Output the (x, y) coordinate of the center of the cell containing the given text.  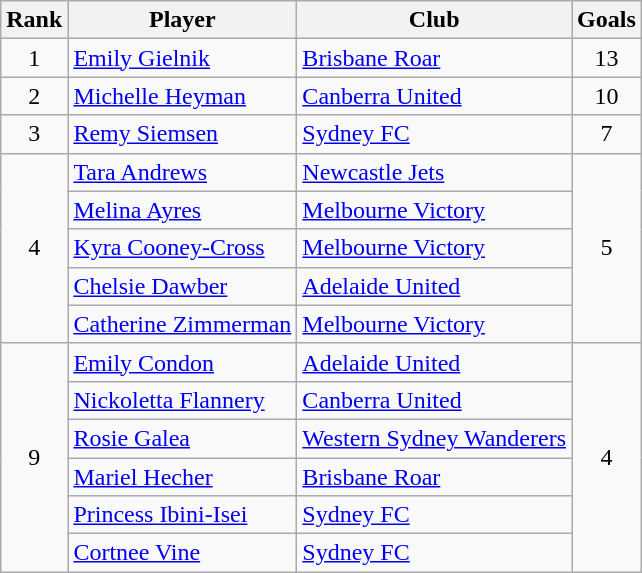
Kyra Cooney-Cross (182, 248)
Melina Ayres (182, 210)
Player (182, 20)
Chelsie Dawber (182, 286)
Rosie Galea (182, 438)
Rank (34, 20)
9 (34, 457)
Remy Siemsen (182, 134)
Mariel Hecher (182, 477)
5 (607, 248)
Club (434, 20)
10 (607, 96)
2 (34, 96)
Emily Gielnik (182, 58)
Michelle Heyman (182, 96)
7 (607, 134)
Western Sydney Wanderers (434, 438)
1 (34, 58)
3 (34, 134)
Goals (607, 20)
Catherine Zimmerman (182, 324)
Emily Condon (182, 362)
Nickoletta Flannery (182, 400)
Newcastle Jets (434, 172)
Cortnee Vine (182, 553)
13 (607, 58)
Princess Ibini-Isei (182, 515)
Tara Andrews (182, 172)
